Detect which cell encompasses the target text, then output its (X, Y) center coordinate. 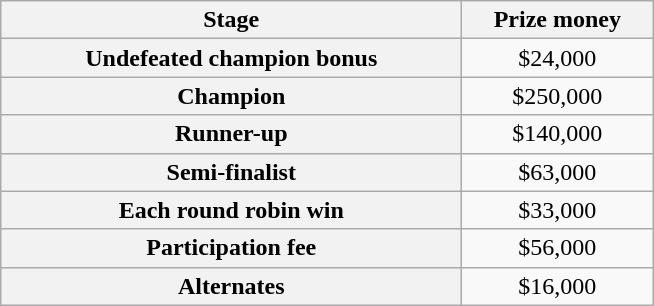
$63,000 (558, 172)
$250,000 (558, 96)
Prize money (558, 20)
$56,000 (558, 248)
Champion (232, 96)
Runner-up (232, 134)
Alternates (232, 286)
$33,000 (558, 210)
$16,000 (558, 286)
$140,000 (558, 134)
Semi-finalist (232, 172)
$24,000 (558, 58)
Stage (232, 20)
Undefeated champion bonus (232, 58)
Participation fee (232, 248)
Each round robin win (232, 210)
